Find where the given text appears and provide that cell's center as [x, y] coordinate. 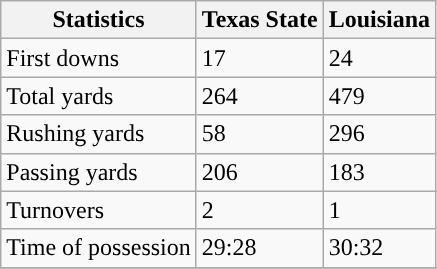
17 [260, 58]
First downs [99, 58]
58 [260, 134]
Passing yards [99, 172]
Louisiana [379, 20]
24 [379, 58]
30:32 [379, 248]
29:28 [260, 248]
Total yards [99, 96]
Texas State [260, 20]
Rushing yards [99, 134]
206 [260, 172]
2 [260, 210]
296 [379, 134]
Statistics [99, 20]
479 [379, 96]
Time of possession [99, 248]
Turnovers [99, 210]
1 [379, 210]
183 [379, 172]
264 [260, 96]
